Locate the cell with the specified text and output its (x, y) center coordinate. 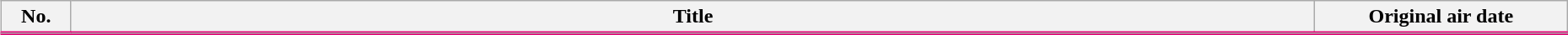
Title (692, 17)
No. (35, 17)
Original air date (1441, 17)
